Return [X, Y] of the center of cell containing provided text 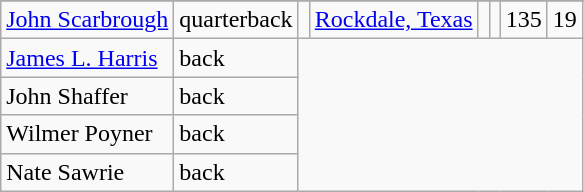
John Shaffer [88, 96]
Rockdale, Texas [394, 20]
James L. Harris [88, 58]
Nate Sawrie [88, 172]
quarterback [236, 20]
135 [524, 20]
19 [564, 20]
John Scarbrough [88, 20]
Wilmer Poyner [88, 134]
